Identify which cell holds the provided text, then report its [x, y] central coordinate. 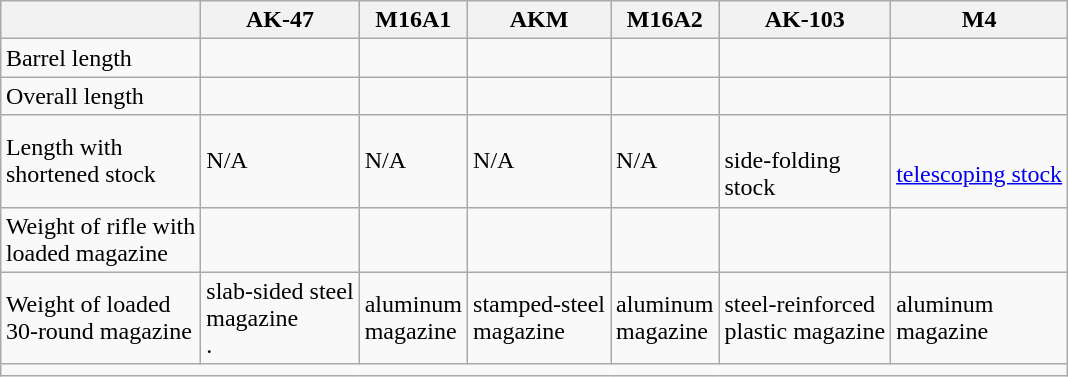
AK-47 [280, 20]
Overall length [100, 96]
steel-reinforcedplastic magazine [805, 318]
Weight of rifle withloaded magazine [100, 240]
Weight of loaded30-round magazine [100, 318]
AK-103 [805, 20]
M16A2 [665, 20]
side-foldingstock [805, 161]
AKM [540, 20]
Barrel length [100, 58]
Length withshortened stock [100, 161]
slab-sided steelmagazine. [280, 318]
M4 [980, 20]
telescoping stock [980, 161]
stamped-steelmagazine [540, 318]
M16A1 [413, 20]
